Search for the cell housing the specified text and yield its (x, y) center coordinate. 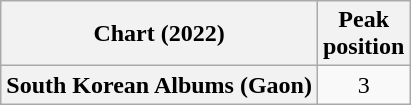
Peakposition (363, 34)
3 (363, 85)
Chart (2022) (160, 34)
South Korean Albums (Gaon) (160, 85)
